Output the (x, y) coordinate of the center of the cell containing the given text.  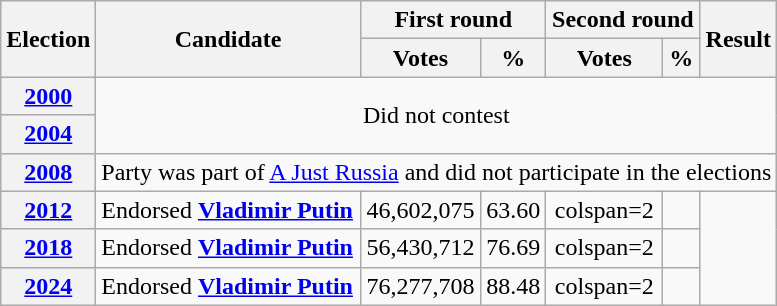
Second round (623, 20)
88.48 (513, 286)
56,430,712 (420, 248)
2008 (48, 172)
Candidate (228, 39)
2024 (48, 286)
Result (738, 39)
76.69 (513, 248)
2004 (48, 134)
2000 (48, 96)
Did not contest (436, 115)
Election (48, 39)
63.60 (513, 210)
First round (453, 20)
Party was part of A Just Russia and did not participate in the elections (436, 172)
2018 (48, 248)
46,602,075 (420, 210)
76,277,708 (420, 286)
2012 (48, 210)
